Extract the (X, Y) coordinate from the center of the cell holding the provided text.  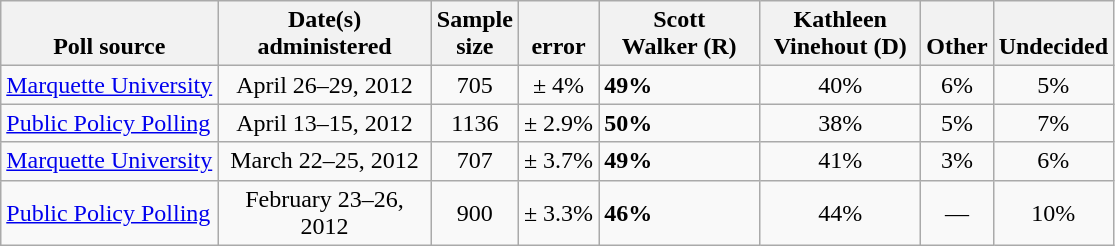
10% (1053, 212)
3% (957, 161)
46% (680, 212)
April 13–15, 2012 (325, 123)
April 26–29, 2012 (325, 85)
44% (840, 212)
± 3.7% (558, 161)
Samplesize (474, 34)
707 (474, 161)
50% (680, 123)
± 2.9% (558, 123)
March 22–25, 2012 (325, 161)
± 3.3% (558, 212)
1136 (474, 123)
7% (1053, 123)
error (558, 34)
705 (474, 85)
Poll source (110, 34)
— (957, 212)
38% (840, 123)
February 23–26, 2012 (325, 212)
Other (957, 34)
ScottWalker (R) (680, 34)
40% (840, 85)
41% (840, 161)
900 (474, 212)
KathleenVinehout (D) (840, 34)
Date(s)administered (325, 34)
± 4% (558, 85)
Undecided (1053, 34)
